Extract the (X, Y) coordinate from the center of the cell holding the provided text.  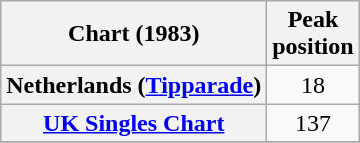
Chart (1983) (134, 34)
Netherlands (Tipparade) (134, 85)
UK Singles Chart (134, 123)
18 (313, 85)
Peakposition (313, 34)
137 (313, 123)
